Locate the cell with the specified text and output its [X, Y] center coordinate. 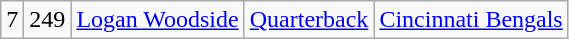
Logan Woodside [158, 20]
7 [12, 20]
Cincinnati Bengals [471, 20]
249 [48, 20]
Quarterback [309, 20]
